Capture the cell that displays the provided text and extract its [X, Y] central coordinate. 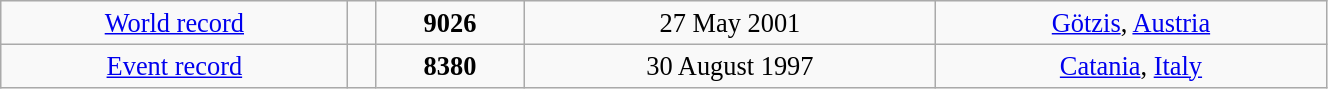
8380 [450, 66]
30 August 1997 [730, 66]
9026 [450, 22]
Götzis, Austria [1130, 22]
World record [174, 22]
27 May 2001 [730, 22]
Event record [174, 66]
Catania, Italy [1130, 66]
